Determine the [x, y] coordinate at the center of the cell enclosing the given text.  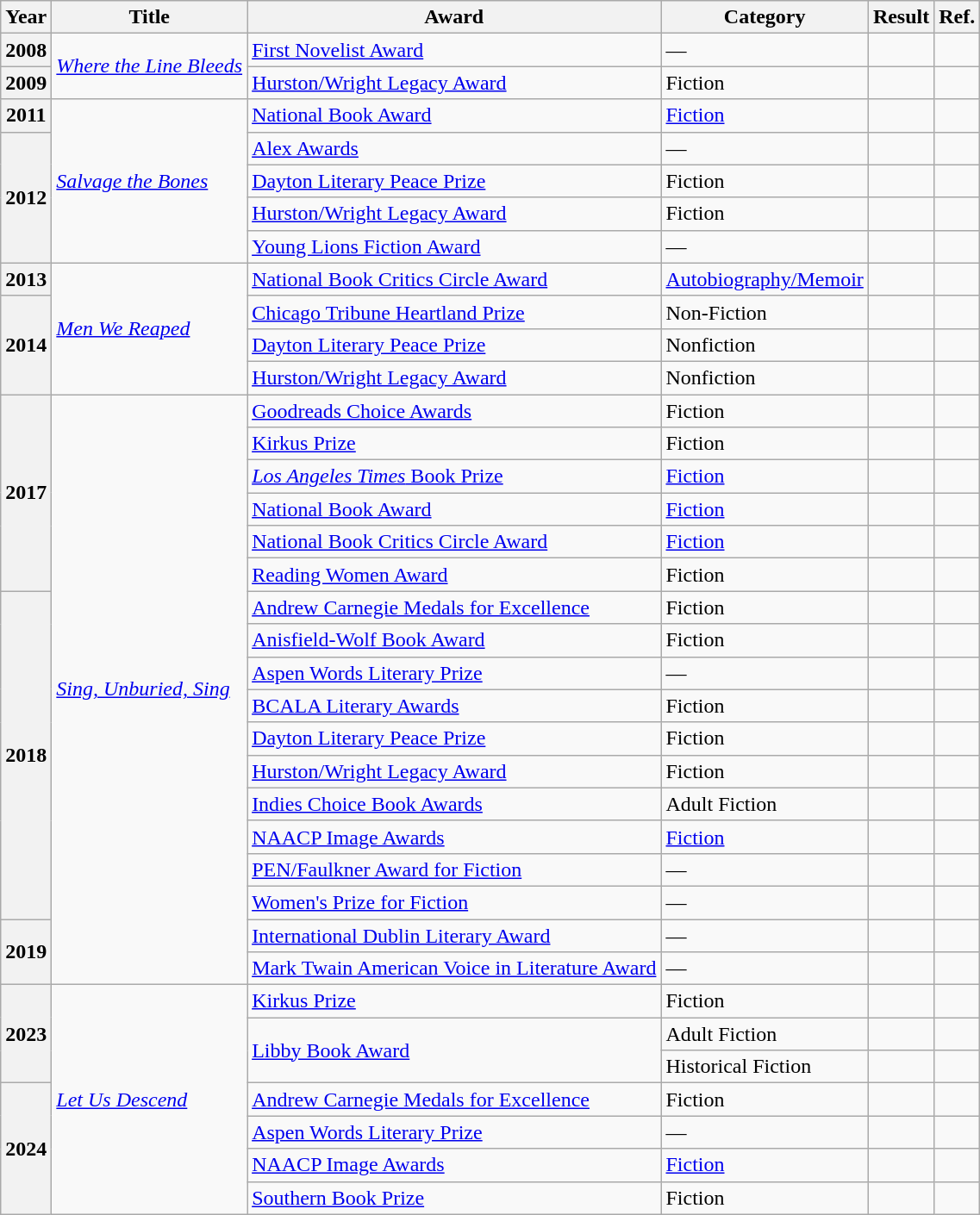
First Novelist Award [454, 50]
Women's Prize for Fiction [454, 902]
Libby Book Award [454, 1050]
International Dublin Literary Award [454, 935]
Southern Book Prize [454, 1198]
Result [901, 17]
2019 [26, 951]
2011 [26, 115]
Reading Women Award [454, 575]
Where the Line Bleeds [150, 66]
2024 [26, 1149]
2017 [26, 493]
Let Us Descend [150, 1100]
Indies Choice Book Awards [454, 804]
BCALA Literary Awards [454, 706]
Mark Twain American Voice in Literature Award [454, 969]
Title [150, 17]
Men We Reaped [150, 328]
2014 [26, 345]
Alex Awards [454, 148]
Young Lions Fiction Award [454, 246]
2023 [26, 1034]
Salvage the Bones [150, 181]
Category [765, 17]
Goodreads Choice Awards [454, 411]
Los Angeles Times Book Prize [454, 477]
2009 [26, 83]
Anisfield-Wolf Book Award [454, 640]
Historical Fiction [765, 1067]
Non-Fiction [765, 312]
Award [454, 17]
PEN/Faulkner Award for Fiction [454, 869]
2008 [26, 50]
Chicago Tribune Heartland Prize [454, 312]
2013 [26, 279]
Sing, Unburied, Sing [150, 689]
Ref. [957, 17]
2012 [26, 197]
2018 [26, 755]
Autobiography/Memoir [765, 279]
Year [26, 17]
